Pinpoint the cell where the given text exists, returning its [x, y] midpoint coordinate. 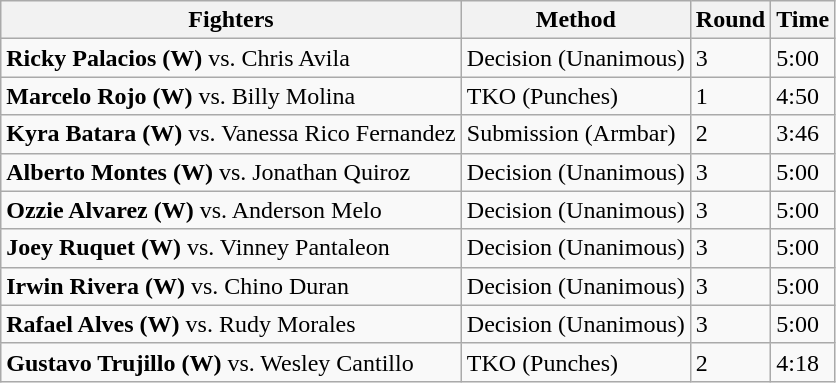
Marcelo Rojo (W) vs. Billy Molina [232, 96]
Alberto Montes (W) vs. Jonathan Quiroz [232, 172]
3:46 [803, 134]
Time [803, 20]
Round [730, 20]
Irwin Rivera (W) vs. Chino Duran [232, 286]
Ozzie Alvarez (W) vs. Anderson Melo [232, 210]
Gustavo Trujillo (W) vs. Wesley Cantillo [232, 362]
Rafael Alves (W) vs. Rudy Morales [232, 324]
Ricky Palacios (W) vs. Chris Avila [232, 58]
4:50 [803, 96]
Submission (Armbar) [576, 134]
Method [576, 20]
Kyra Batara (W) vs. Vanessa Rico Fernandez [232, 134]
1 [730, 96]
4:18 [803, 362]
Fighters [232, 20]
Joey Ruquet (W) vs. Vinney Pantaleon [232, 248]
